Return (X, Y) of the center of cell containing provided text 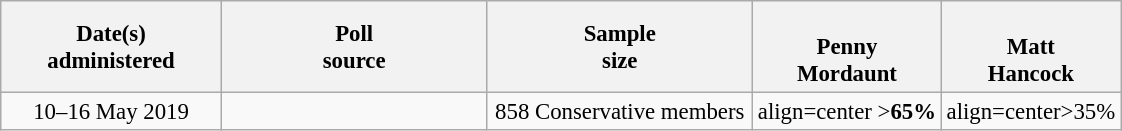
align=center>35% (1030, 112)
MattHancock (1030, 47)
10–16 May 2019 (112, 112)
Samplesize (620, 47)
858 Conservative members (620, 112)
align=center >65% (848, 112)
Date(s) administered (112, 47)
PennyMordaunt (848, 47)
Poll source (354, 47)
